Capture the cell that displays the provided text and extract its (X, Y) central coordinate. 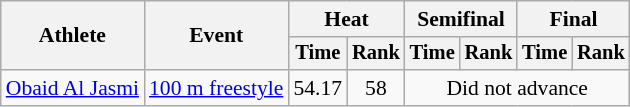
54.17 (318, 88)
100 m freestyle (216, 88)
Did not advance (518, 88)
58 (376, 88)
Heat (346, 19)
Final (573, 19)
Event (216, 36)
Semifinal (461, 19)
Athlete (72, 36)
Obaid Al Jasmi (72, 88)
